For the text-containing cell, return its midpoint in (X, Y) coordinate format. 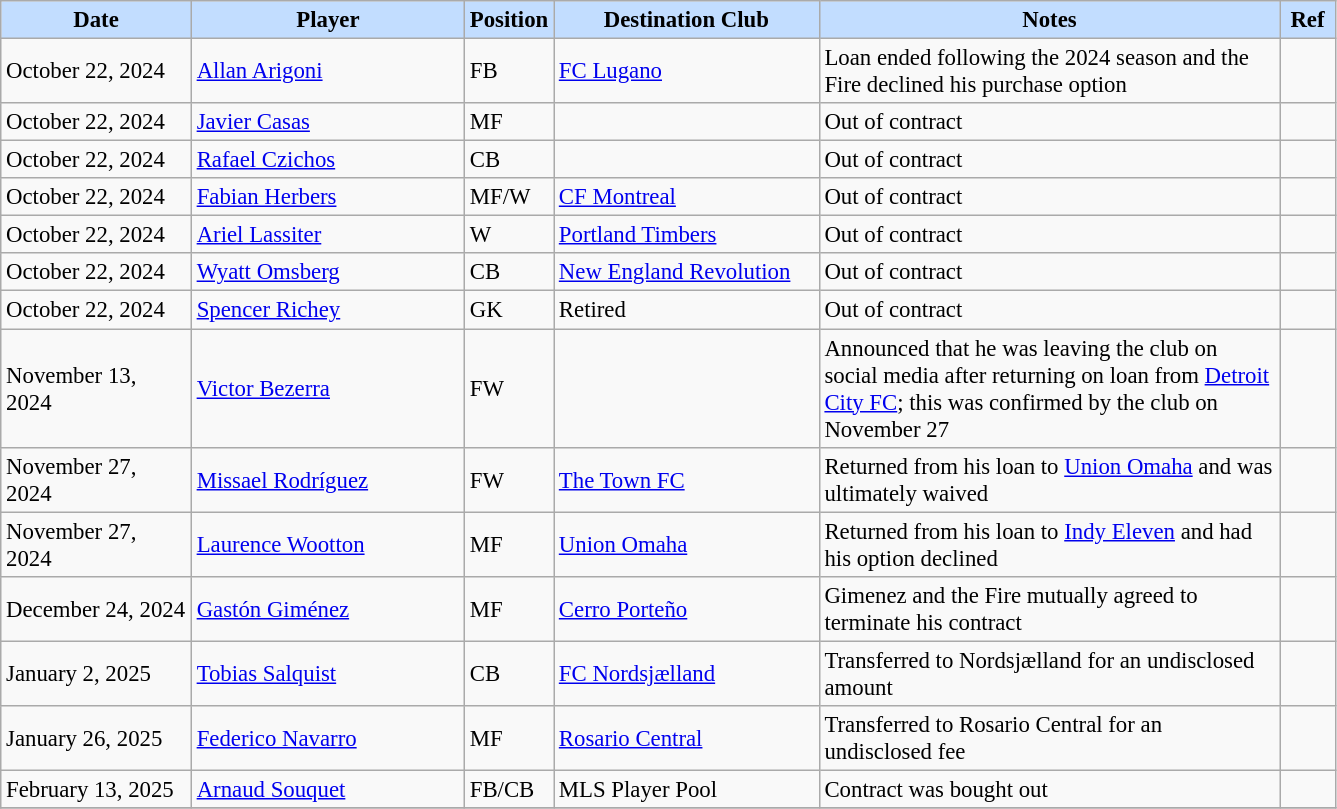
Federico Navarro (328, 738)
Union Omaha (687, 544)
Spencer Richey (328, 310)
Date (96, 20)
Contract was bought out (1050, 789)
Allan Arigoni (328, 72)
GK (508, 310)
Tobias Salquist (328, 674)
Loan ended following the 2024 season and the Fire declined his purchase option (1050, 72)
Ref (1308, 20)
Gimenez and the Fire mutually agreed to terminate his contract (1050, 608)
FC Lugano (687, 72)
FB (508, 72)
December 24, 2024 (96, 608)
Announced that he was leaving the club on social media after returning on loan from Detroit City FC; this was confirmed by the club on November 27 (1050, 388)
February 13, 2025 (96, 789)
FB/CB (508, 789)
New England Revolution (687, 273)
Arnaud Souquet (328, 789)
Gastón Giménez (328, 608)
Cerro Porteño (687, 608)
Returned from his loan to Indy Eleven and had his option declined (1050, 544)
The Town FC (687, 480)
Rosario Central (687, 738)
Victor Bezerra (328, 388)
CF Montreal (687, 197)
January 26, 2025 (96, 738)
Retired (687, 310)
Notes (1050, 20)
Wyatt Omsberg (328, 273)
Javier Casas (328, 122)
Transferred to Rosario Central for an undisclosed fee (1050, 738)
Position (508, 20)
MF/W (508, 197)
MLS Player Pool (687, 789)
Transferred to Nordsjælland for an undisclosed amount (1050, 674)
January 2, 2025 (96, 674)
Missael Rodríguez (328, 480)
Rafael Czichos (328, 160)
W (508, 235)
Returned from his loan to Union Omaha and was ultimately waived (1050, 480)
Player (328, 20)
Destination Club (687, 20)
Laurence Wootton (328, 544)
Portland Timbers (687, 235)
Fabian Herbers (328, 197)
Ariel Lassiter (328, 235)
November 13, 2024 (96, 388)
FC Nordsjælland (687, 674)
